Search for the cell housing the specified text and yield its [X, Y] center coordinate. 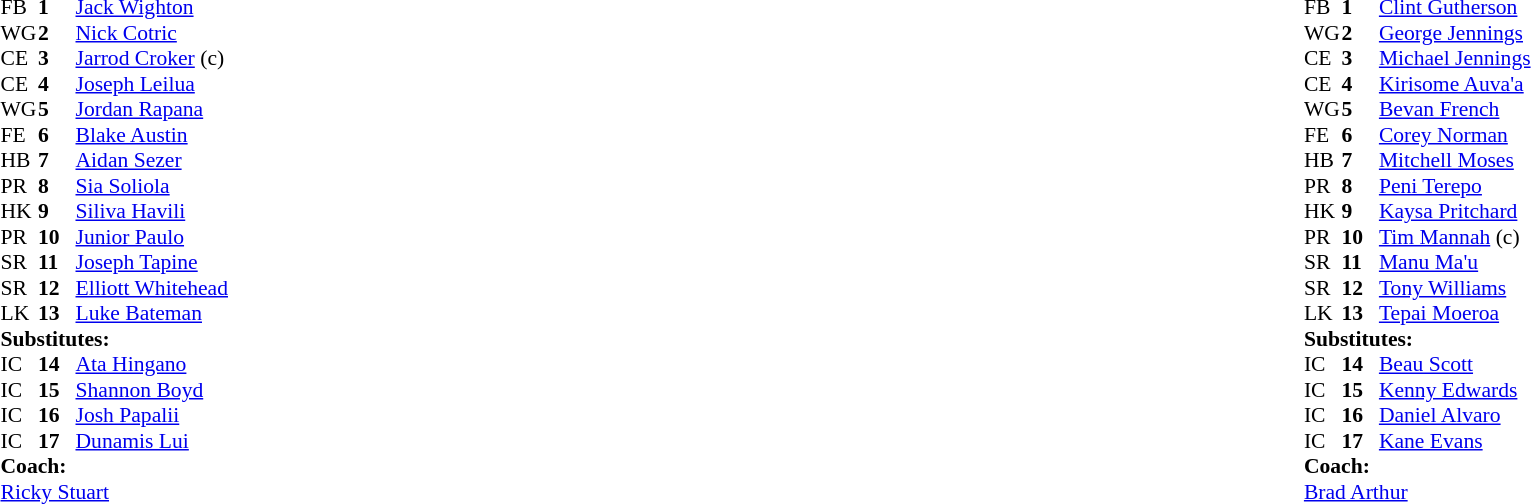
Blake Austin [152, 135]
Beau Scott [1455, 365]
Manu Ma'u [1455, 263]
Shannon Boyd [152, 390]
Tim Mannah (c) [1455, 237]
Jordan Rapana [152, 109]
Kenny Edwards [1455, 390]
Nick Cotric [152, 33]
Mitchell Moses [1455, 161]
Elliott Whitehead [152, 288]
George Jennings [1455, 33]
Bevan French [1455, 109]
Michael Jennings [1455, 59]
Junior Paulo [152, 237]
Joseph Leilua [152, 84]
Kirisome Auva'a [1455, 84]
Ata Hingano [152, 365]
Dunamis Lui [152, 441]
Tepai Moeroa [1455, 313]
Siliva Havili [152, 211]
Joseph Tapine [152, 263]
Josh Papalii [152, 415]
Kane Evans [1455, 441]
Peni Terepo [1455, 186]
Kaysa Pritchard [1455, 211]
Luke Bateman [152, 313]
Sia Soliola [152, 186]
Daniel Alvaro [1455, 415]
Jarrod Croker (c) [152, 59]
Aidan Sezer [152, 161]
Tony Williams [1455, 288]
Corey Norman [1455, 135]
